Scan for the cell matching the given text and deliver its (X, Y) coordinate at center. 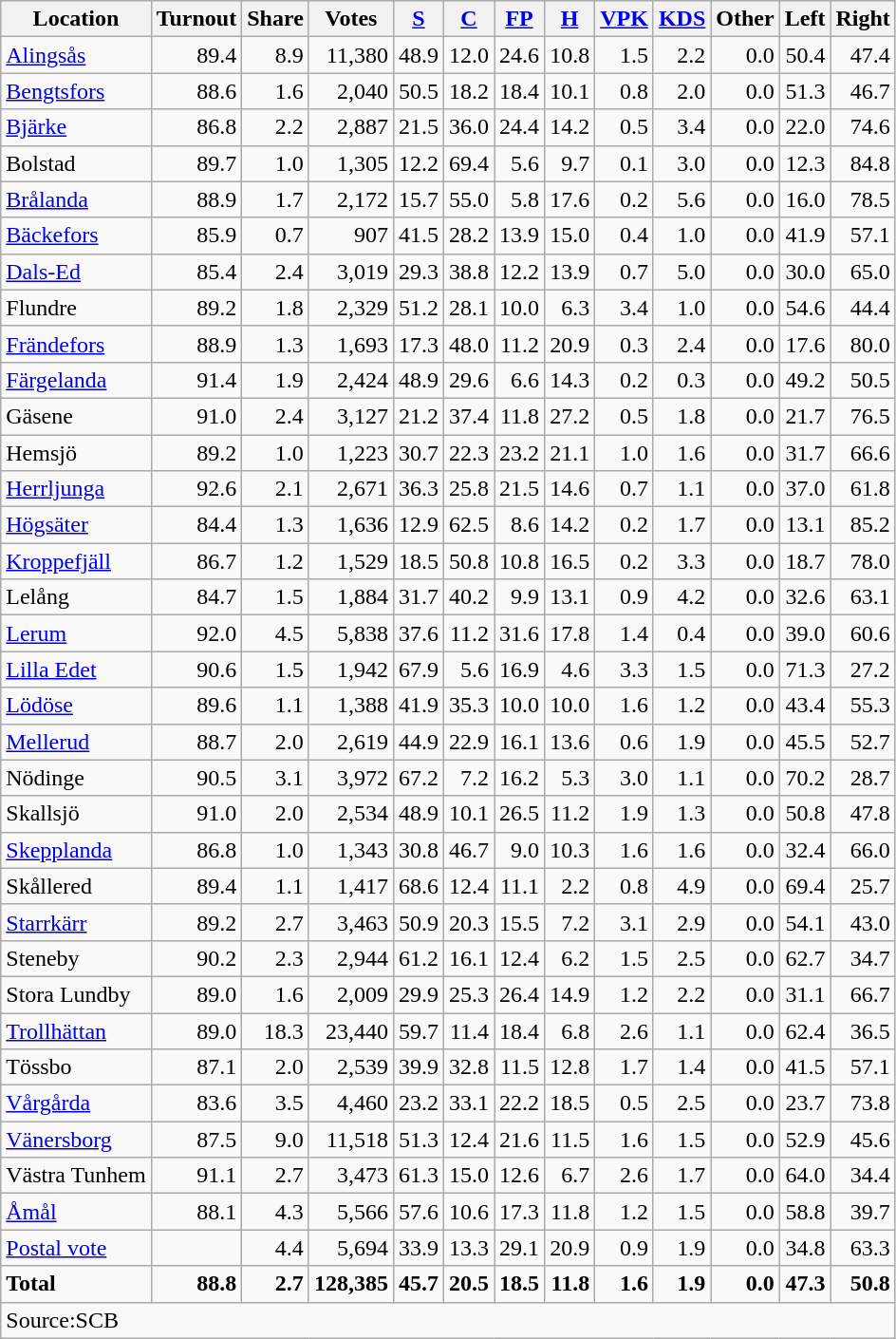
48.0 (469, 344)
Bäckefors (76, 236)
2,539 (351, 1067)
3,019 (351, 272)
66.6 (863, 453)
2,040 (351, 91)
32.6 (805, 597)
Gäsene (76, 416)
1,529 (351, 561)
Nödinge (76, 778)
58.8 (805, 1212)
15.5 (520, 922)
4.9 (681, 886)
Postal vote (76, 1248)
1,343 (351, 850)
47.4 (863, 55)
2,887 (351, 127)
Brålanda (76, 199)
11.4 (469, 1030)
16.0 (805, 199)
1,942 (351, 669)
25.3 (469, 994)
84.8 (863, 163)
Lödöse (76, 706)
70.2 (805, 778)
C (469, 19)
0.1 (625, 163)
62.7 (805, 958)
37.0 (805, 489)
85.2 (863, 525)
16.9 (520, 669)
32.4 (805, 850)
37.4 (469, 416)
6.8 (569, 1030)
89.6 (196, 706)
Hemsjö (76, 453)
11,380 (351, 55)
20.3 (469, 922)
47.3 (805, 1284)
32.8 (469, 1067)
76.5 (863, 416)
0.6 (625, 742)
16.5 (569, 561)
13.6 (569, 742)
20.5 (469, 1284)
Dals-Ed (76, 272)
Total (76, 1284)
88.7 (196, 742)
29.1 (520, 1248)
67.2 (418, 778)
36.3 (418, 489)
86.7 (196, 561)
1,417 (351, 886)
50.4 (805, 55)
128,385 (351, 1284)
36.0 (469, 127)
907 (351, 236)
VPK (625, 19)
35.3 (469, 706)
2,619 (351, 742)
12.6 (520, 1176)
38.8 (469, 272)
24.4 (520, 127)
Tössbo (76, 1067)
31.1 (805, 994)
2,424 (351, 380)
1,388 (351, 706)
4.5 (275, 633)
28.1 (469, 308)
14.6 (569, 489)
4.2 (681, 597)
13.3 (469, 1248)
Bjärke (76, 127)
H (569, 19)
14.3 (569, 380)
66.7 (863, 994)
49.2 (805, 380)
24.6 (520, 55)
2,329 (351, 308)
78.5 (863, 199)
Share (275, 19)
28.7 (863, 778)
89.7 (196, 163)
61.2 (418, 958)
92.6 (196, 489)
33.9 (418, 1248)
1,884 (351, 597)
87.1 (196, 1067)
63.1 (863, 597)
9.9 (520, 597)
3,463 (351, 922)
1,305 (351, 163)
Vänersborg (76, 1140)
2.1 (275, 489)
50.9 (418, 922)
39.7 (863, 1212)
12.9 (418, 525)
5,838 (351, 633)
Mellerud (76, 742)
33.1 (469, 1103)
S (418, 19)
45.7 (418, 1284)
29.3 (418, 272)
Åmål (76, 1212)
87.5 (196, 1140)
22.2 (520, 1103)
23,440 (351, 1030)
6.3 (569, 308)
84.7 (196, 597)
25.8 (469, 489)
FP (520, 19)
45.5 (805, 742)
Lilla Edet (76, 669)
18.2 (469, 91)
2,671 (351, 489)
22.0 (805, 127)
22.3 (469, 453)
Lelång (76, 597)
54.1 (805, 922)
17.8 (569, 633)
21.7 (805, 416)
39.9 (418, 1067)
3.5 (275, 1103)
Trollhättan (76, 1030)
22.9 (469, 742)
60.6 (863, 633)
52.9 (805, 1140)
Starrkärr (76, 922)
63.3 (863, 1248)
Source:SCB (448, 1320)
10.3 (569, 850)
Kroppefjäll (76, 561)
52.7 (863, 742)
28.2 (469, 236)
67.9 (418, 669)
Frändefors (76, 344)
Alingsås (76, 55)
34.4 (863, 1176)
18.3 (275, 1030)
68.6 (418, 886)
2,944 (351, 958)
2,534 (351, 814)
88.6 (196, 91)
Stora Lundby (76, 994)
4,460 (351, 1103)
37.6 (418, 633)
6.6 (520, 380)
Left (805, 19)
57.6 (418, 1212)
5.8 (520, 199)
6.2 (569, 958)
83.6 (196, 1103)
4.3 (275, 1212)
3,127 (351, 416)
12.8 (569, 1067)
23.7 (805, 1103)
92.0 (196, 633)
Right (863, 19)
43.4 (805, 706)
62.4 (805, 1030)
30.8 (418, 850)
5,566 (351, 1212)
Steneby (76, 958)
91.4 (196, 380)
21.1 (569, 453)
59.7 (418, 1030)
36.5 (863, 1030)
2.9 (681, 922)
80.0 (863, 344)
Högsäter (76, 525)
12.3 (805, 163)
51.2 (418, 308)
Bengtsfors (76, 91)
5.3 (569, 778)
45.6 (863, 1140)
Lerum (76, 633)
91.1 (196, 1176)
30.7 (418, 453)
2,172 (351, 199)
3,972 (351, 778)
2,009 (351, 994)
16.2 (520, 778)
Other (745, 19)
29.6 (469, 380)
65.0 (863, 272)
Skepplanda (76, 850)
31.6 (520, 633)
29.9 (418, 994)
4.4 (275, 1248)
Skållered (76, 886)
5.0 (681, 272)
1,693 (351, 344)
8.6 (520, 525)
26.5 (520, 814)
1,223 (351, 453)
90.2 (196, 958)
10.6 (469, 1212)
88.1 (196, 1212)
90.6 (196, 669)
Västra Tunhem (76, 1176)
88.8 (196, 1284)
25.7 (863, 886)
8.9 (275, 55)
74.6 (863, 127)
44.9 (418, 742)
54.6 (805, 308)
2.3 (275, 958)
21.6 (520, 1140)
71.3 (805, 669)
6.7 (569, 1176)
Flundre (76, 308)
12.0 (469, 55)
1,636 (351, 525)
Turnout (196, 19)
Skallsjö (76, 814)
34.7 (863, 958)
78.0 (863, 561)
5,694 (351, 1248)
40.2 (469, 597)
Vårgårda (76, 1103)
34.8 (805, 1248)
26.4 (520, 994)
18.7 (805, 561)
64.0 (805, 1176)
90.5 (196, 778)
85.9 (196, 236)
61.8 (863, 489)
9.7 (569, 163)
55.0 (469, 199)
KDS (681, 19)
47.8 (863, 814)
Herrljunga (76, 489)
15.7 (418, 199)
44.4 (863, 308)
43.0 (863, 922)
85.4 (196, 272)
3,473 (351, 1176)
14.9 (569, 994)
62.5 (469, 525)
11.1 (520, 886)
4.6 (569, 669)
Votes (351, 19)
73.8 (863, 1103)
Färgelanda (76, 380)
Location (76, 19)
55.3 (863, 706)
21.2 (418, 416)
39.0 (805, 633)
Bolstad (76, 163)
30.0 (805, 272)
66.0 (863, 850)
84.4 (196, 525)
11,518 (351, 1140)
61.3 (418, 1176)
